Search for the cell housing the specified text and yield its [x, y] center coordinate. 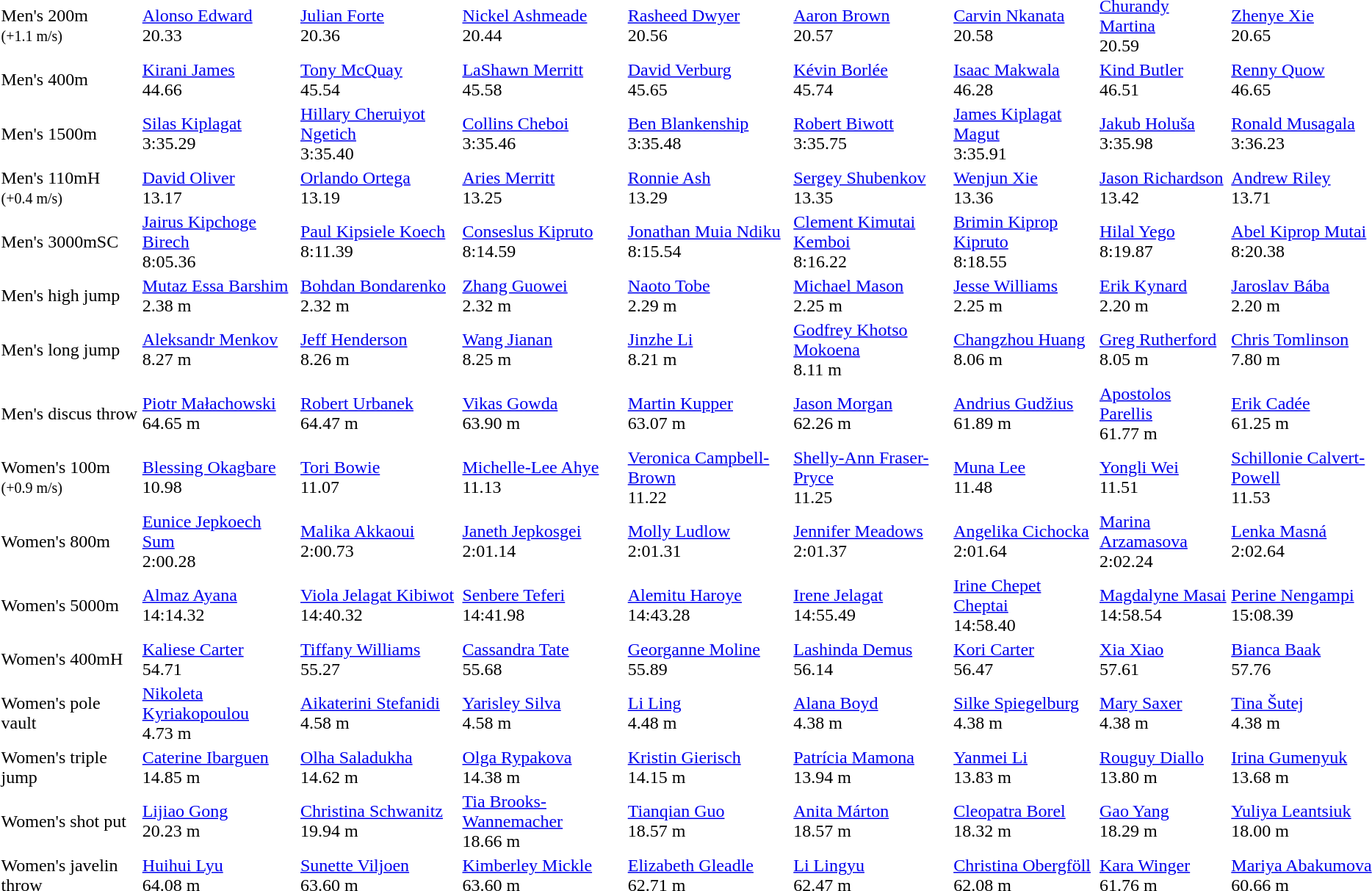
Clement Kimutai Kemboi 8:16.22 [871, 242]
Erik Kynard 2.20 m [1163, 295]
Kévin Borlée 45.74 [871, 79]
Tori Bowie 11.07 [379, 477]
Kirani James 44.66 [219, 79]
Jairus Kipchoge Birech 8:05.36 [219, 242]
Lijiao Gong 20.23 m [219, 821]
Men's 1500m [69, 134]
Yongli Wei 11.51 [1163, 477]
Aleksandr Menkov 8.27 m [219, 350]
Vikas Gowda 63.90 m [543, 414]
Brimin Kiprop Kipruto 8:18.55 [1025, 242]
Women's pole vault [69, 713]
Viola Jelagat Kibiwot 14:40.32 [379, 605]
Ben Blankenship 3:35.48 [708, 134]
Women's 400mH [69, 660]
David Oliver 13.17 [219, 188]
Aikaterini Stefanidi 4.58 m [379, 713]
Hilal Yego 8:19.87 [1163, 242]
Alemitu Haroye 14:43.28 [708, 605]
Janeth Jepkosgei 2:01.14 [543, 541]
Irine Chepet Cheptai 14:58.40 [1025, 605]
Lashinda Demus 56.14 [871, 660]
Collins Cheboi 3:35.46 [543, 134]
Women's triple jump [69, 767]
Martin Kupper 63.07 m [708, 414]
James Kiplagat Magut 3:35.91 [1025, 134]
Olga Rypakova 14.38 m [543, 767]
Tiffany Williams 55.27 [379, 660]
Jinzhe Li 8.21 m [708, 350]
Wang Jianan 8.25 m [543, 350]
Tony McQuay 45.54 [379, 79]
Andrius Gudžius 61.89 m [1025, 414]
Women's 800m [69, 541]
Men's long jump [69, 350]
Greg Rutherford 8.05 m [1163, 350]
Alana Boyd 4.38 m [871, 713]
Cassandra Tate 55.68 [543, 660]
Godfrey Khotso Mokoena 8.11 m [871, 350]
Li Ling 4.48 m [708, 713]
Molly Ludlow 2:01.31 [708, 541]
Hillary Cheruiyot Ngetich 3:35.40 [379, 134]
Naoto Tobe 2.29 m [708, 295]
Bohdan Bondarenko 2.32 m [379, 295]
Marina Arzamasova 2:02.24 [1163, 541]
Wenjun Xie 13.36 [1025, 188]
Muna Lee 11.48 [1025, 477]
Mary Saxer 4.38 m [1163, 713]
Gao Yang 18.29 m [1163, 821]
Georganne Moline 55.89 [708, 660]
Piotr Małachowski 64.65 m [219, 414]
Kristin Gierisch 14.15 m [708, 767]
Xia Xiao 57.61 [1163, 660]
Men's discus throw [69, 414]
Aries Merritt 13.25 [543, 188]
Olha Saladukha 14.62 m [379, 767]
Men's 3000mSC [69, 242]
Magdalyne Masai 14:58.54 [1163, 605]
Tia Brooks-Wannemacher 18.66 m [543, 821]
Irene Jelagat 14:55.49 [871, 605]
Men's 400m [69, 79]
Shelly-Ann Fraser-Pryce 11.25 [871, 477]
Jennifer Meadows 2:01.37 [871, 541]
Anita Márton 18.57 m [871, 821]
Sergey Shubenkov 13.35 [871, 188]
Angelika Cichocka 2:01.64 [1025, 541]
Patrícia Mamona 13.94 m [871, 767]
Yarisley Silva 4.58 m [543, 713]
Apostolos Parellis 61.77 m [1163, 414]
Men's high jump [69, 295]
Changzhou Huang 8.06 m [1025, 350]
Christina Schwanitz 19.94 m [379, 821]
Senbere Teferi 14:41.98 [543, 605]
Nikoleta Kyriakopoulou 4.73 m [219, 713]
Zhang Guowei 2.32 m [543, 295]
Women's 100m(+0.9 m/s) [69, 477]
Caterine Ibarguen 14.85 m [219, 767]
Men's 110mH(+0.4 m/s) [69, 188]
Silas Kiplagat 3:35.29 [219, 134]
Paul Kipsiele Koech 8:11.39 [379, 242]
Ronnie Ash 13.29 [708, 188]
Veronica Campbell-Brown 11.22 [708, 477]
Women's 5000m [69, 605]
Blessing Okagbare 10.98 [219, 477]
Women's shot put [69, 821]
Rouguy Diallo 13.80 m [1163, 767]
Robert Urbanek 64.47 m [379, 414]
Silke Spiegelburg 4.38 m [1025, 713]
Yanmei Li 13.83 m [1025, 767]
Robert Biwott 3:35.75 [871, 134]
Almaz Ayana 14:14.32 [219, 605]
Jeff Henderson 8.26 m [379, 350]
Jonathan Muia Ndiku 8:15.54 [708, 242]
Isaac Makwala 46.28 [1025, 79]
Jesse Williams 2.25 m [1025, 295]
Orlando Ortega 13.19 [379, 188]
David Verburg 45.65 [708, 79]
Malika Akkaoui 2:00.73 [379, 541]
Michelle-Lee Ahye 11.13 [543, 477]
Kori Carter 56.47 [1025, 660]
Tianqian Guo 18.57 m [708, 821]
Jason Richardson 13.42 [1163, 188]
Mutaz Essa Barshim 2.38 m [219, 295]
Michael Mason 2.25 m [871, 295]
Conseslus Kipruto 8:14.59 [543, 242]
Eunice Jepkoech Sum 2:00.28 [219, 541]
Cleopatra Borel 18.32 m [1025, 821]
Jason Morgan 62.26 m [871, 414]
Kaliese Carter 54.71 [219, 660]
Kind Butler 46.51 [1163, 79]
Jakub Holuša 3:35.98 [1163, 134]
LaShawn Merritt 45.58 [543, 79]
